Determine the [x, y] coordinate at the center of the cell enclosing the given text.  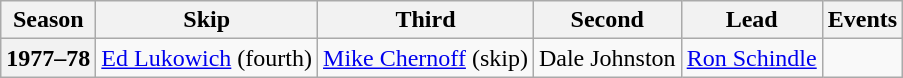
1977–78 [48, 58]
Lead [752, 20]
Second [607, 20]
Events [862, 20]
Ron Schindle [752, 58]
Season [48, 20]
Dale Johnston [607, 58]
Skip [207, 20]
Third [426, 20]
Ed Lukowich (fourth) [207, 58]
Mike Chernoff (skip) [426, 58]
